Capture the cell that displays the provided text and extract its [X, Y] central coordinate. 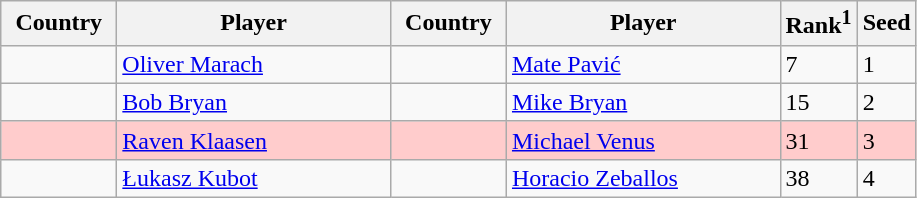
Rank1 [818, 24]
1 [886, 64]
Raven Klaasen [254, 140]
Oliver Marach [254, 64]
Mike Bryan [643, 102]
Michael Venus [643, 140]
Seed [886, 24]
38 [818, 178]
7 [818, 64]
Mate Pavić [643, 64]
Bob Bryan [254, 102]
31 [818, 140]
2 [886, 102]
15 [818, 102]
Horacio Zeballos [643, 178]
3 [886, 140]
Łukasz Kubot [254, 178]
4 [886, 178]
